From the cell containing the given text, extract its center point as [x, y] coordinate. 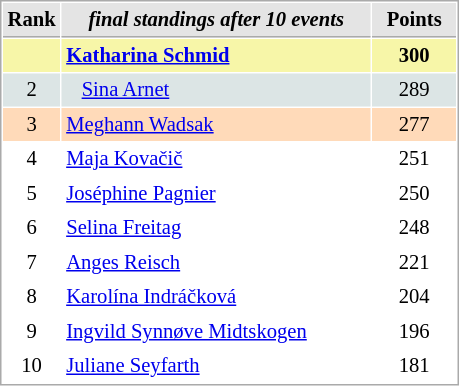
Katharina Schmid [216, 56]
300 [414, 56]
181 [414, 366]
196 [414, 332]
204 [414, 296]
Anges Reisch [216, 262]
221 [414, 262]
8 [32, 296]
289 [414, 90]
Karolína Indráčková [216, 296]
3 [32, 124]
Juliane Seyfarth [216, 366]
2 [32, 90]
248 [414, 228]
251 [414, 158]
Ingvild Synnøve Midtskogen [216, 332]
Points [414, 20]
final standings after 10 events [216, 20]
Rank [32, 20]
10 [32, 366]
9 [32, 332]
Maja Kovačič [216, 158]
6 [32, 228]
5 [32, 194]
Joséphine Pagnier [216, 194]
4 [32, 158]
7 [32, 262]
Selina Freitag [216, 228]
Meghann Wadsak [216, 124]
Sina Arnet [216, 90]
277 [414, 124]
250 [414, 194]
